Pinpoint the cell where the given text exists, returning its [x, y] midpoint coordinate. 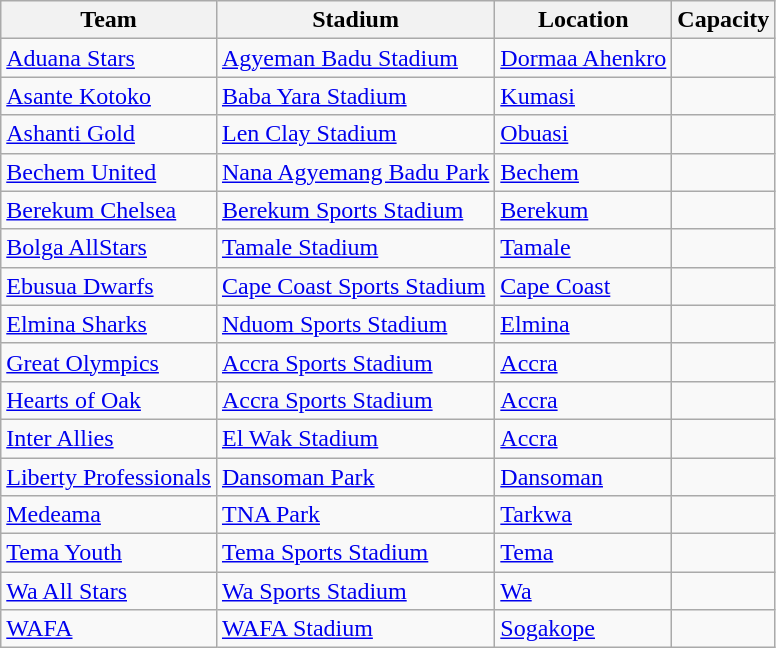
Tamale Stadium [355, 248]
Dormaa Ahenkro [584, 58]
Dansoman Park [355, 477]
Aduana Stars [109, 58]
Ebusua Dwarfs [109, 286]
Location [584, 20]
Bechem United [109, 172]
Berekum [584, 210]
Ashanti Gold [109, 134]
Inter Allies [109, 438]
Hearts of Oak [109, 400]
Sogakope [584, 629]
Wa [584, 591]
Bolga AllStars [109, 248]
Tamale [584, 248]
Kumasi [584, 96]
Stadium [355, 20]
Team [109, 20]
Nana Agyemang Badu Park [355, 172]
Nduom Sports Stadium [355, 324]
Tarkwa [584, 515]
WAFA [109, 629]
TNA Park [355, 515]
Cape Coast Sports Stadium [355, 286]
Liberty Professionals [109, 477]
El Wak Stadium [355, 438]
Bechem [584, 172]
Wa Sports Stadium [355, 591]
Capacity [724, 20]
Tema [584, 553]
Obuasi [584, 134]
Asante Kotoko [109, 96]
Cape Coast [584, 286]
Berekum Chelsea [109, 210]
Tema Sports Stadium [355, 553]
Elmina Sharks [109, 324]
Tema Youth [109, 553]
WAFA Stadium [355, 629]
Baba Yara Stadium [355, 96]
Len Clay Stadium [355, 134]
Elmina [584, 324]
Agyeman Badu Stadium [355, 58]
Berekum Sports Stadium [355, 210]
Great Olympics [109, 362]
Wa All Stars [109, 591]
Medeama [109, 515]
Dansoman [584, 477]
